Capture the cell that displays the provided text and extract its (X, Y) central coordinate. 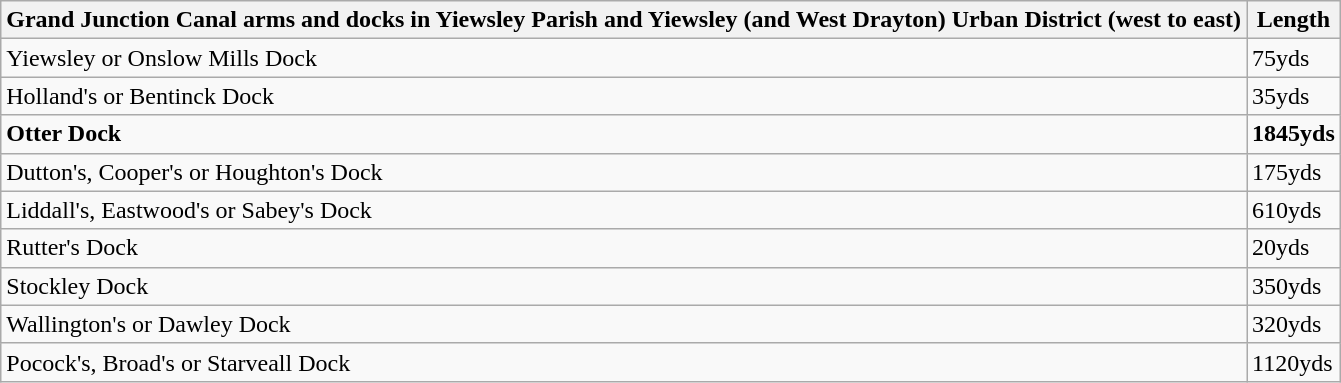
1120yds (1293, 362)
Wallington's or Dawley Dock (624, 324)
Liddall's, Eastwood's or Sabey's Dock (624, 210)
175yds (1293, 172)
20yds (1293, 248)
75yds (1293, 58)
Pocock's, Broad's or Starveall Dock (624, 362)
Grand Junction Canal arms and docks in Yiewsley Parish and Yiewsley (and West Drayton) Urban District (west to east) (624, 20)
610yds (1293, 210)
Rutter's Dock (624, 248)
Stockley Dock (624, 286)
Length (1293, 20)
Holland's or Bentinck Dock (624, 96)
Otter Dock (624, 134)
320yds (1293, 324)
350yds (1293, 286)
1845yds (1293, 134)
Dutton's, Cooper's or Houghton's Dock (624, 172)
Yiewsley or Onslow Mills Dock (624, 58)
35yds (1293, 96)
